For the text-containing cell, return its midpoint in (x, y) coordinate format. 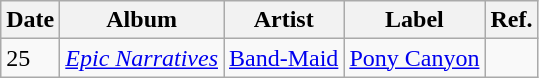
Band-Maid (284, 58)
Pony Canyon (414, 58)
Album (142, 20)
Ref. (512, 20)
25 (30, 58)
Date (30, 20)
Artist (284, 20)
Epic Narratives (142, 58)
Label (414, 20)
